Identify which cell holds the provided text, then report its (X, Y) central coordinate. 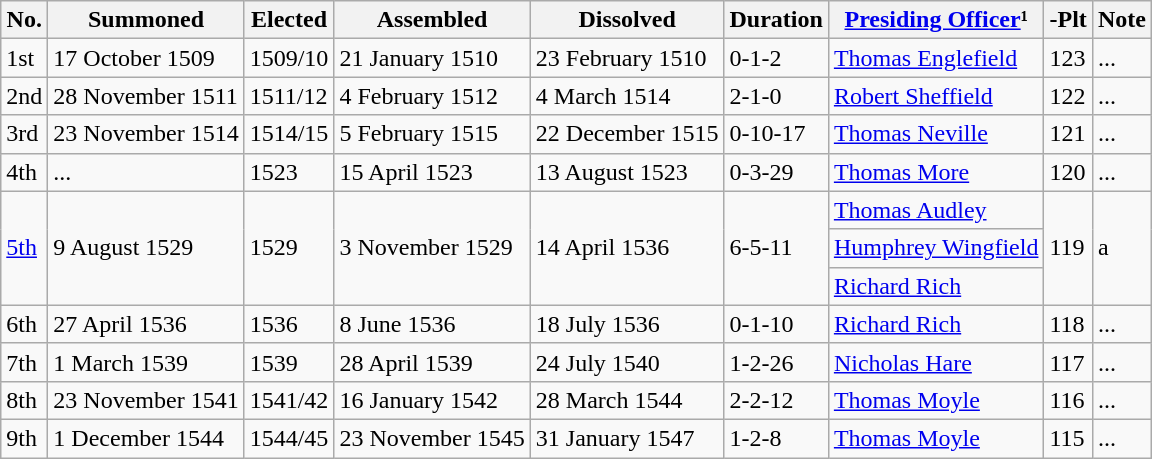
123 (1068, 58)
121 (1068, 134)
23 November 1545 (432, 438)
1523 (289, 172)
0-1-2 (776, 58)
Elected (289, 20)
1541/42 (289, 400)
5 February 1515 (432, 134)
3rd (24, 134)
Nicholas Hare (936, 362)
Duration (776, 20)
28 November 1511 (146, 96)
6-5-11 (776, 248)
28 April 1539 (432, 362)
1536 (289, 324)
1539 (289, 362)
8th (24, 400)
13 August 1523 (627, 172)
22 December 1515 (627, 134)
a (1122, 248)
1 December 1544 (146, 438)
4 March 1514 (627, 96)
Summoned (146, 20)
4th (24, 172)
0-10-17 (776, 134)
Thomas Englefield (936, 58)
Thomas Audley (936, 210)
17 October 1509 (146, 58)
1529 (289, 248)
28 March 1544 (627, 400)
-Plt (1068, 20)
8 June 1536 (432, 324)
23 November 1541 (146, 400)
21 January 1510 (432, 58)
2nd (24, 96)
24 July 1540 (627, 362)
118 (1068, 324)
Thomas Neville (936, 134)
1511/12 (289, 96)
2-1-0 (776, 96)
120 (1068, 172)
16 January 1542 (432, 400)
6th (24, 324)
Assembled (432, 20)
14 April 1536 (627, 248)
119 (1068, 248)
Thomas More (936, 172)
1 March 1539 (146, 362)
9 August 1529 (146, 248)
0-1-10 (776, 324)
23 February 1510 (627, 58)
117 (1068, 362)
1544/45 (289, 438)
Dissolved (627, 20)
3 November 1529 (432, 248)
2-2-12 (776, 400)
27 April 1536 (146, 324)
115 (1068, 438)
9th (24, 438)
18 July 1536 (627, 324)
Robert Sheffield (936, 96)
5th (24, 248)
No. (24, 20)
116 (1068, 400)
1st (24, 58)
23 November 1514 (146, 134)
1509/10 (289, 58)
7th (24, 362)
Humphrey Wingfield (936, 248)
1-2-8 (776, 438)
1514/15 (289, 134)
Presiding Officer¹ (936, 20)
31 January 1547 (627, 438)
1-2-26 (776, 362)
4 February 1512 (432, 96)
122 (1068, 96)
15 April 1523 (432, 172)
0-3-29 (776, 172)
Note (1122, 20)
